Search for the cell housing the specified text and yield its [x, y] center coordinate. 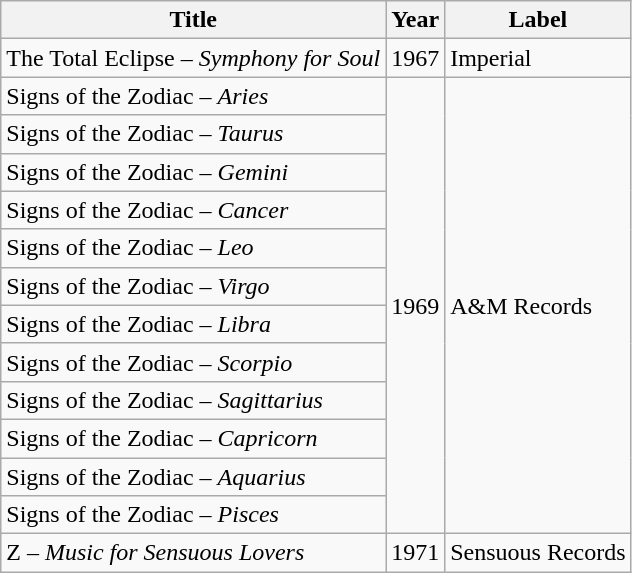
Signs of the Zodiac – Libra [194, 324]
Signs of the Zodiac – Aries [194, 96]
Imperial [538, 58]
1967 [416, 58]
Signs of the Zodiac – Taurus [194, 134]
Signs of the Zodiac – Pisces [194, 515]
Signs of the Zodiac – Capricorn [194, 438]
Signs of the Zodiac – Cancer [194, 210]
Signs of the Zodiac – Leo [194, 248]
Title [194, 20]
Signs of the Zodiac – Aquarius [194, 477]
1969 [416, 306]
A&M Records [538, 306]
Signs of the Zodiac – Virgo [194, 286]
Signs of the Zodiac – Scorpio [194, 362]
Z – Music for Sensuous Lovers [194, 553]
1971 [416, 553]
Sensuous Records [538, 553]
Signs of the Zodiac – Sagittarius [194, 400]
Label [538, 20]
Signs of the Zodiac – Gemini [194, 172]
The Total Eclipse – Symphony for Soul [194, 58]
Year [416, 20]
